Scan for the cell matching the given text and deliver its [x, y] coordinate at center. 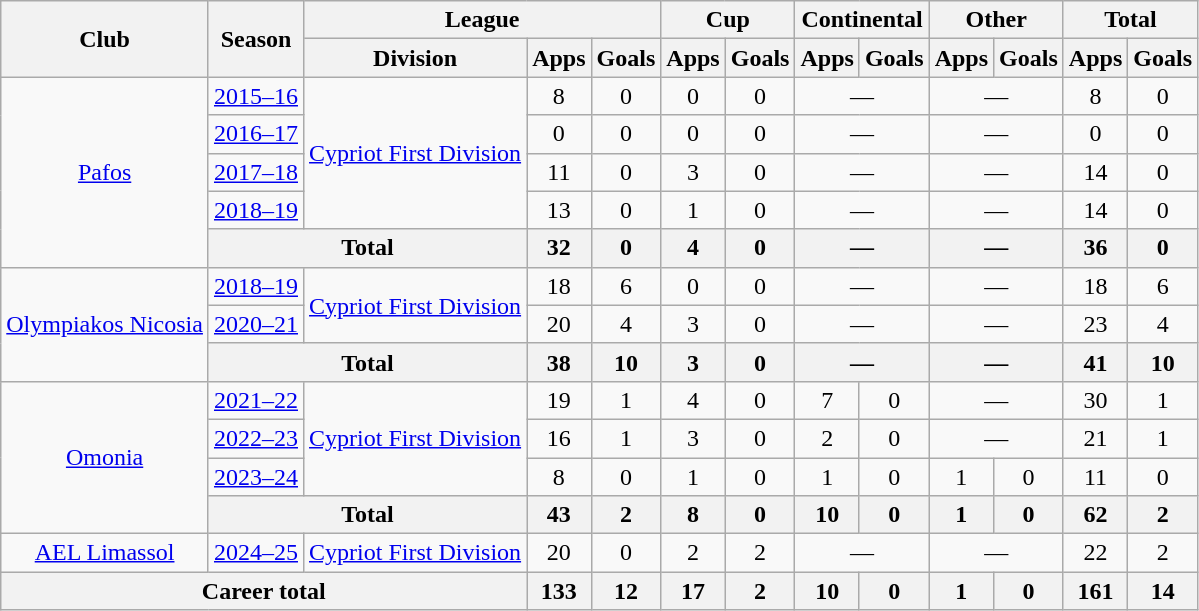
41 [1095, 362]
2015–16 [256, 96]
21 [1095, 438]
133 [559, 591]
19 [559, 400]
36 [1095, 248]
Pafos [105, 172]
Division [416, 58]
23 [1095, 324]
12 [626, 591]
League [482, 20]
Cup [728, 20]
Olympiakos Nicosia [105, 324]
32 [559, 248]
62 [1095, 515]
Career total [264, 591]
22 [1095, 553]
17 [693, 591]
7 [827, 400]
Other [996, 20]
2016–17 [256, 134]
Continental [862, 20]
AEL Limassol [105, 553]
2020–21 [256, 324]
30 [1095, 400]
2022–23 [256, 438]
Omonia [105, 457]
Club [105, 39]
43 [559, 515]
161 [1095, 591]
2017–18 [256, 172]
2024–25 [256, 553]
Season [256, 39]
2021–22 [256, 400]
2023–24 [256, 477]
16 [559, 438]
13 [559, 210]
38 [559, 362]
